Extract the [x, y] coordinate from the center of the cell holding the provided text.  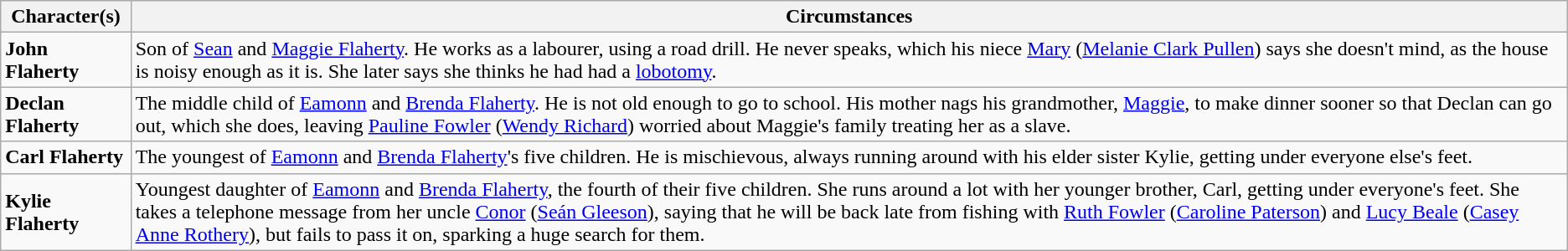
John Flaherty [65, 60]
Carl Flaherty [65, 157]
Circumstances [849, 17]
Character(s) [65, 17]
Declan Flaherty [65, 114]
Kylie Flaherty [65, 212]
